Output the (X, Y) coordinate of the center of the cell containing the given text.  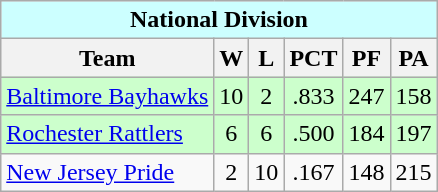
L (266, 58)
Baltimore Bayhawks (108, 96)
Rochester Rattlers (108, 134)
.167 (314, 172)
197 (414, 134)
PF (366, 58)
National Division (219, 20)
Team (108, 58)
247 (366, 96)
184 (366, 134)
215 (414, 172)
.833 (314, 96)
.500 (314, 134)
W (232, 58)
PA (414, 58)
158 (414, 96)
New Jersey Pride (108, 172)
148 (366, 172)
PCT (314, 58)
